Scan for the cell matching the given text and deliver its [x, y] coordinate at center. 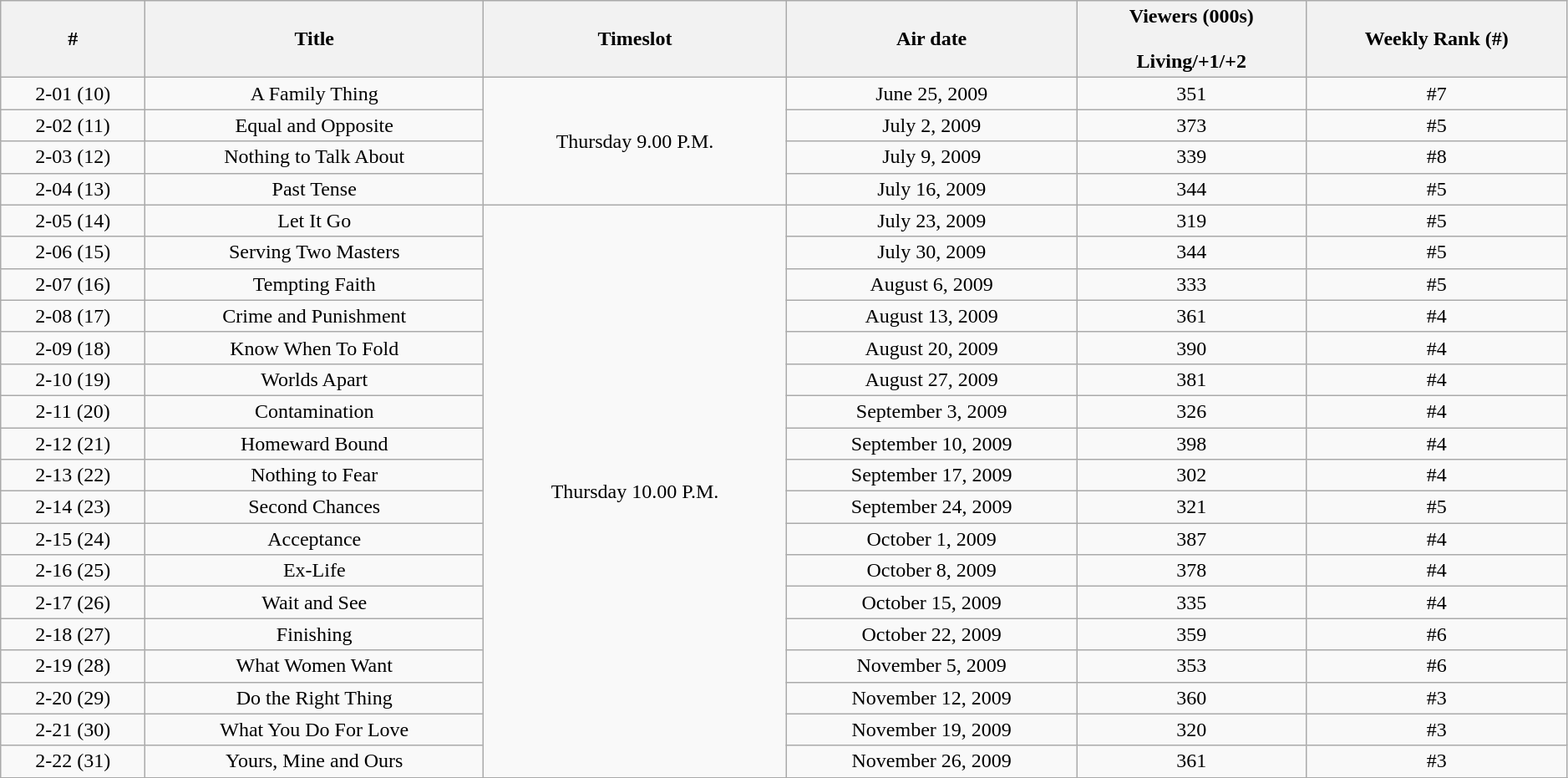
Nothing to Talk About [314, 157]
September 24, 2009 [931, 507]
302 [1191, 475]
September 10, 2009 [931, 444]
Homeward Bound [314, 444]
Yours, Mine and Ours [314, 761]
Do the Right Thing [314, 698]
2-22 (31) [74, 761]
320 [1191, 730]
2-07 (16) [74, 284]
June 25, 2009 [931, 94]
# [74, 39]
359 [1191, 634]
2-10 (19) [74, 379]
2-20 (29) [74, 698]
November 26, 2009 [931, 761]
July 2, 2009 [931, 125]
2-14 (23) [74, 507]
2-21 (30) [74, 730]
2-11 (20) [74, 411]
October 15, 2009 [931, 603]
2-02 (11) [74, 125]
335 [1191, 603]
November 12, 2009 [931, 698]
Past Tense [314, 189]
333 [1191, 284]
August 27, 2009 [931, 379]
2-06 (15) [74, 252]
Contamination [314, 411]
September 3, 2009 [931, 411]
351 [1191, 94]
2-18 (27) [74, 634]
Thursday 10.00 P.M. [635, 491]
373 [1191, 125]
Crime and Punishment [314, 316]
Worlds Apart [314, 379]
November 19, 2009 [931, 730]
Nothing to Fear [314, 475]
2-12 (21) [74, 444]
2-19 (28) [74, 666]
Know When To Fold [314, 348]
2-04 (13) [74, 189]
2-05 (14) [74, 221]
Air date [931, 39]
Weekly Rank (#) [1437, 39]
2-03 (12) [74, 157]
August 6, 2009 [931, 284]
398 [1191, 444]
November 5, 2009 [931, 666]
Viewers (000s)Living/+1/+2 [1191, 39]
What Women Want [314, 666]
#7 [1437, 94]
2-15 (24) [74, 539]
2-09 (18) [74, 348]
2-16 (25) [74, 571]
2-17 (26) [74, 603]
326 [1191, 411]
Title [314, 39]
August 13, 2009 [931, 316]
July 9, 2009 [931, 157]
319 [1191, 221]
Tempting Faith [314, 284]
353 [1191, 666]
Let It Go [314, 221]
Equal and Opposite [314, 125]
Acceptance [314, 539]
Finishing [314, 634]
Ex-Life [314, 571]
July 30, 2009 [931, 252]
Wait and See [314, 603]
September 17, 2009 [931, 475]
2-01 (10) [74, 94]
Timeslot [635, 39]
360 [1191, 698]
387 [1191, 539]
What You Do For Love [314, 730]
2-08 (17) [74, 316]
August 20, 2009 [931, 348]
Serving Two Masters [314, 252]
390 [1191, 348]
339 [1191, 157]
July 16, 2009 [931, 189]
Thursday 9.00 P.M. [635, 141]
321 [1191, 507]
July 23, 2009 [931, 221]
October 1, 2009 [931, 539]
October 8, 2009 [931, 571]
378 [1191, 571]
2-13 (22) [74, 475]
#8 [1437, 157]
Second Chances [314, 507]
A Family Thing [314, 94]
381 [1191, 379]
October 22, 2009 [931, 634]
